Locate the cell with the specified text and output its (X, Y) center coordinate. 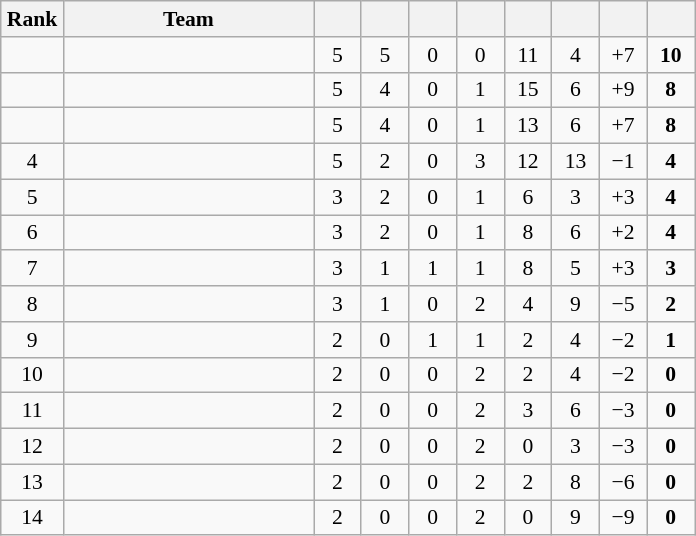
7 (32, 269)
−1 (623, 162)
−9 (623, 518)
−6 (623, 482)
15 (528, 90)
+2 (623, 233)
+9 (623, 90)
−5 (623, 304)
Rank (32, 19)
Team (188, 19)
14 (32, 518)
